Determine the (X, Y) coordinate at the center of the cell enclosing the given text.  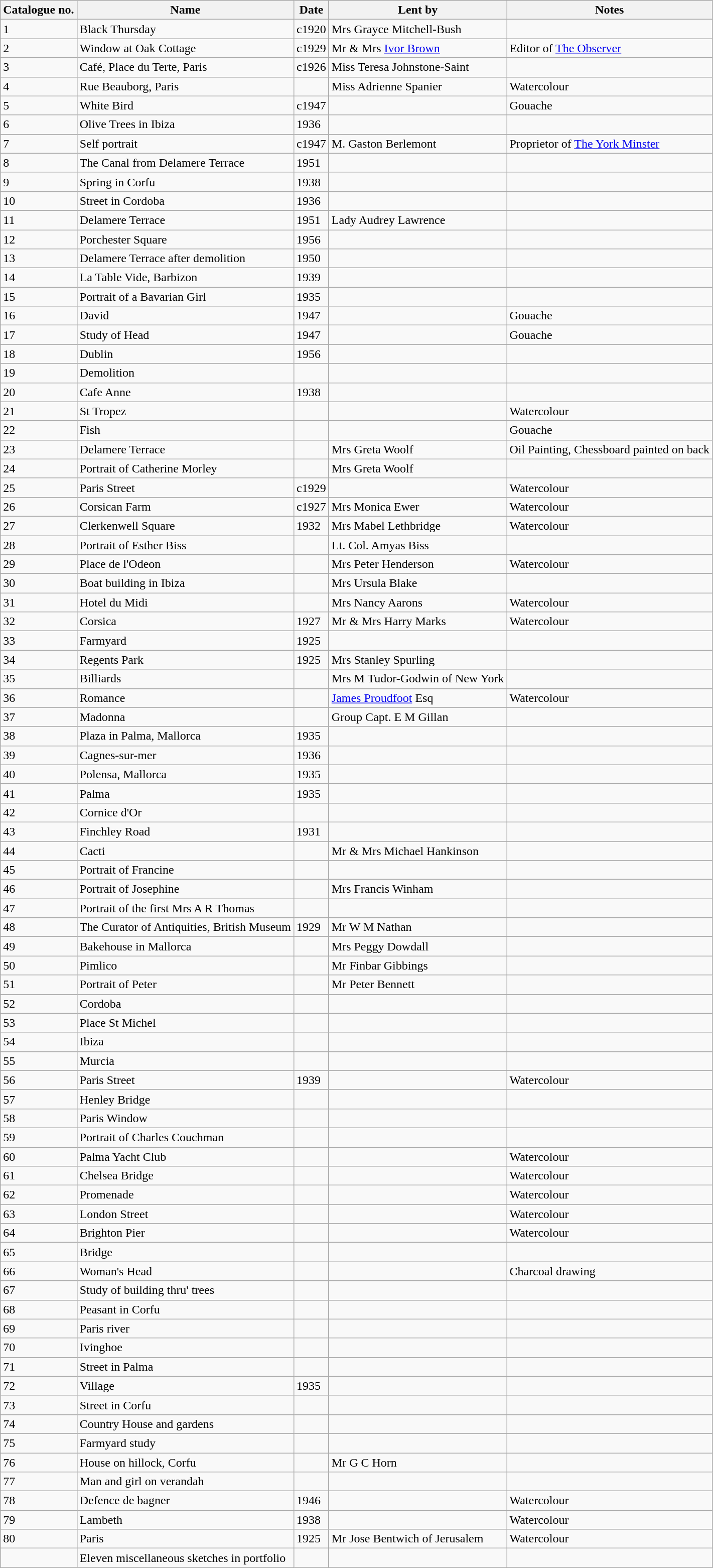
56 (39, 1080)
74 (39, 1424)
4 (39, 86)
Man and girl on verandah (185, 1482)
Portrait of Catherine Morley (185, 468)
79 (39, 1520)
76 (39, 1463)
10 (39, 201)
45 (39, 870)
Madonna (185, 717)
71 (39, 1367)
c1926 (312, 67)
Black Thursday (185, 29)
18 (39, 354)
Paris Window (185, 1118)
Country House and gardens (185, 1424)
Olive Trees in Ibiza (185, 125)
61 (39, 1176)
Porchester Square (185, 239)
Cordoba (185, 1004)
80 (39, 1539)
37 (39, 717)
48 (39, 927)
Mrs Nancy Aarons (417, 602)
Study of Head (185, 335)
Café, Place du Terte, Paris (185, 67)
Lambeth (185, 1520)
Lt. Col. Amyas Biss (417, 545)
36 (39, 698)
73 (39, 1405)
Portrait of Charles Couchman (185, 1137)
27 (39, 526)
Notes (610, 10)
22 (39, 430)
Portrait of a Bavarian Girl (185, 297)
Name (185, 10)
1929 (312, 927)
James Proudfoot Esq (417, 698)
Dublin (185, 354)
35 (39, 679)
Chelsea Bridge (185, 1176)
63 (39, 1214)
8 (39, 163)
46 (39, 889)
Street in Palma (185, 1367)
30 (39, 583)
Catalogue no. (39, 10)
Mrs Peggy Dowdall (417, 946)
13 (39, 259)
Delamere Terrace after demolition (185, 259)
Portrait of the first Mrs A R Thomas (185, 908)
Mr Peter Bennett (417, 985)
1927 (312, 622)
Hotel du Midi (185, 602)
Mr Jose Bentwich of Jerusalem (417, 1539)
9 (39, 182)
Mr & Mrs Harry Marks (417, 622)
Place de l'Odeon (185, 564)
Finchley Road (185, 831)
Street in Cordoba (185, 201)
40 (39, 774)
Promenade (185, 1195)
Portrait of Josephine (185, 889)
Cacti (185, 851)
Brighton Pier (185, 1233)
c1920 (312, 29)
Mrs M Tudor-Godwin of New York (417, 679)
Eleven miscellaneous sketches in portfolio (185, 1558)
Mrs Peter Henderson (417, 564)
Paris river (185, 1329)
49 (39, 946)
Peasant in Corfu (185, 1309)
Street in Corfu (185, 1405)
White Bird (185, 105)
29 (39, 564)
Mr W M Nathan (417, 927)
Corsican Farm (185, 507)
La Table Vide, Barbizon (185, 278)
78 (39, 1501)
Oil Painting, Chessboard painted on back (610, 449)
Bakehouse in Mallorca (185, 946)
Defence de bagner (185, 1501)
Lent by (417, 10)
42 (39, 812)
Corsica (185, 622)
Romance (185, 698)
43 (39, 831)
Regents Park (185, 660)
21 (39, 411)
44 (39, 851)
Spring in Corfu (185, 182)
62 (39, 1195)
64 (39, 1233)
Woman's Head (185, 1271)
St Tropez (185, 411)
59 (39, 1137)
Date (312, 10)
66 (39, 1271)
67 (39, 1290)
47 (39, 908)
Boat building in Ibiza (185, 583)
17 (39, 335)
Mrs Francis Winham (417, 889)
3 (39, 67)
Mr & Mrs Michael Hankinson (417, 851)
Palma Yacht Club (185, 1156)
60 (39, 1156)
Mrs Mabel Lethbridge (417, 526)
Paris (185, 1539)
51 (39, 985)
39 (39, 755)
Henley Bridge (185, 1099)
1 (39, 29)
52 (39, 1004)
Clerkenwell Square (185, 526)
M. Gaston Berlemont (417, 144)
Demolition (185, 373)
Rue Beauborg, Paris (185, 86)
31 (39, 602)
7 (39, 144)
24 (39, 468)
1946 (312, 1501)
69 (39, 1329)
Polensa, Mallorca (185, 774)
32 (39, 622)
57 (39, 1099)
Mr Finbar Gibbings (417, 966)
Farmyard (185, 641)
Cagnes-sur-mer (185, 755)
70 (39, 1348)
28 (39, 545)
Ivinghoe (185, 1348)
58 (39, 1118)
20 (39, 392)
Cafe Anne (185, 392)
53 (39, 1023)
Billiards (185, 679)
Mr & Mrs Ivor Brown (417, 48)
Pimlico (185, 966)
c1927 (312, 507)
34 (39, 660)
Plaza in Palma, Mallorca (185, 736)
Self portrait (185, 144)
19 (39, 373)
2 (39, 48)
Portrait of Francine (185, 870)
Window at Oak Cottage (185, 48)
Mrs Stanley Spurling (417, 660)
1932 (312, 526)
Farmyard study (185, 1443)
House on hillock, Corfu (185, 1463)
26 (39, 507)
1931 (312, 831)
Miss Adrienne Spanier (417, 86)
68 (39, 1309)
Place St Michel (185, 1023)
Mrs Ursula Blake (417, 583)
23 (39, 449)
Palma (185, 793)
65 (39, 1252)
Study of building thru' trees (185, 1290)
David (185, 316)
Ibiza (185, 1042)
5 (39, 105)
1950 (312, 259)
11 (39, 220)
14 (39, 278)
The Canal from Delamere Terrace (185, 163)
38 (39, 736)
Editor of The Observer (610, 48)
75 (39, 1443)
6 (39, 125)
Village (185, 1386)
The Curator of Antiquities, British Museum (185, 927)
Fish (185, 430)
41 (39, 793)
Murcia (185, 1061)
London Street (185, 1214)
12 (39, 239)
Miss Teresa Johnstone-Saint (417, 67)
33 (39, 641)
50 (39, 966)
Mr G C Horn (417, 1463)
72 (39, 1386)
77 (39, 1482)
Portrait of Esther Biss (185, 545)
16 (39, 316)
25 (39, 488)
Mrs Grayce Mitchell-Bush (417, 29)
Bridge (185, 1252)
Charcoal drawing (610, 1271)
54 (39, 1042)
Mrs Monica Ewer (417, 507)
Group Capt. E M Gillan (417, 717)
Lady Audrey Lawrence (417, 220)
55 (39, 1061)
Portrait of Peter (185, 985)
Proprietor of The York Minster (610, 144)
15 (39, 297)
Cornice d'Or (185, 812)
